Detect which cell encompasses the target text, then output its (x, y) center coordinate. 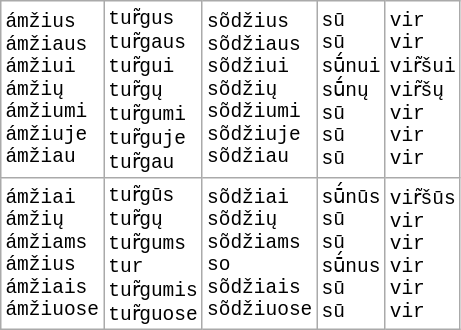
tur̃gustur̃gaustur̃guitur̃gųtur̃gumitur̃gujetur̃gau (154, 90)
sõdžiaisõdžiųsõdžiamssosõdžiaissõdžiuose (260, 254)
sõdžiussõdžiaussõdžiuisõdžiųsõdžiumisõdžiujesõdžiau (260, 90)
vir̃šūsvirvirvirvirvir (422, 254)
sū́nūssūsūsū́nussūsū (351, 254)
virvirvir̃šuivir̃šųvirvirvir (422, 90)
ámžiaiámžiųámžiamsámžiusámžiaisámžiuose (52, 254)
tur̃gūstur̃gųtur̃gumsturtur̃gumistur̃guose (154, 254)
ámžiusámžiausámžiuiámžiųámžiumiámžiujeámžiau (52, 90)
sūsūsū́nuisū́nųsūsūsū (351, 90)
